For the text-containing cell, return its midpoint in [x, y] coordinate format. 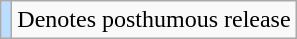
Denotes posthumous release [154, 20]
